Extract the [X, Y] coordinate from the center of the cell holding the provided text.  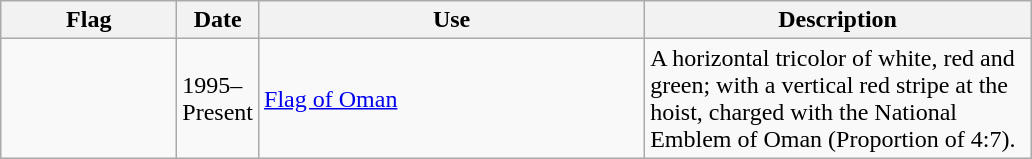
A horizontal tricolor of white, red and green; with a vertical red stripe at the hoist, charged with the National Emblem of Oman (Proportion of 4:7). [838, 98]
Date [218, 20]
Use [452, 20]
Description [838, 20]
Flag [89, 20]
Flag of Oman [452, 98]
1995–Present [218, 98]
